Return the [X, Y] coordinate for the center point of the cell that contains the specified text.  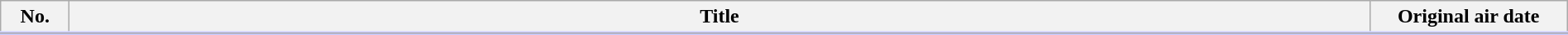
Title [719, 17]
No. [35, 17]
Original air date [1469, 17]
